Search for the cell housing the specified text and yield its [x, y] center coordinate. 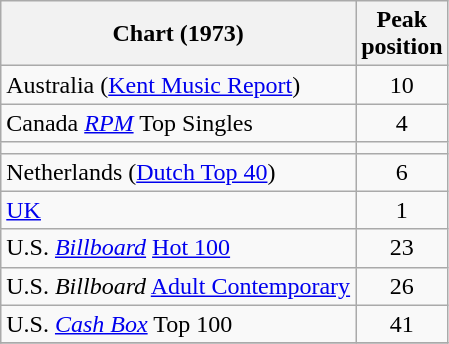
1 [402, 210]
Netherlands (Dutch Top 40) [178, 172]
Chart (1973) [178, 34]
U.S. Cash Box Top 100 [178, 324]
Peakposition [402, 34]
6 [402, 172]
Australia (Kent Music Report) [178, 85]
U.S. Billboard Hot 100 [178, 248]
23 [402, 248]
4 [402, 123]
Canada RPM Top Singles [178, 123]
U.S. Billboard Adult Contemporary [178, 286]
41 [402, 324]
26 [402, 286]
UK [178, 210]
10 [402, 85]
